Provide the (x, y) coordinate of the cell's center where the given text is located.  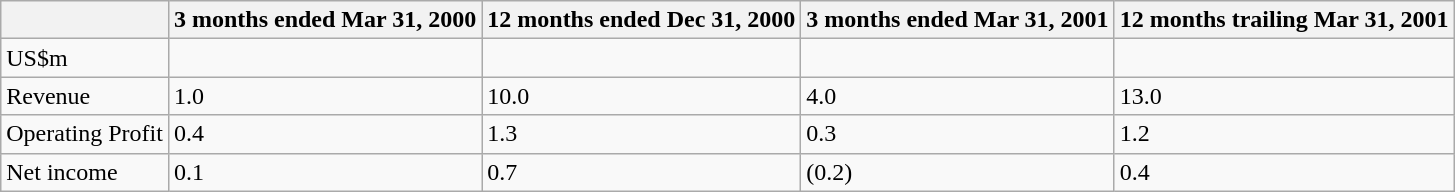
10.0 (642, 96)
US$m (85, 58)
3 months ended Mar 31, 2001 (958, 20)
Revenue (85, 96)
3 months ended Mar 31, 2000 (324, 20)
13.0 (1284, 96)
1.0 (324, 96)
4.0 (958, 96)
12 months ended Dec 31, 2000 (642, 20)
Operating Profit (85, 134)
12 months trailing Mar 31, 2001 (1284, 20)
0.3 (958, 134)
1.3 (642, 134)
(0.2) (958, 172)
1.2 (1284, 134)
0.1 (324, 172)
Net income (85, 172)
0.7 (642, 172)
